From the cell containing the given text, extract its center point as (x, y) coordinate. 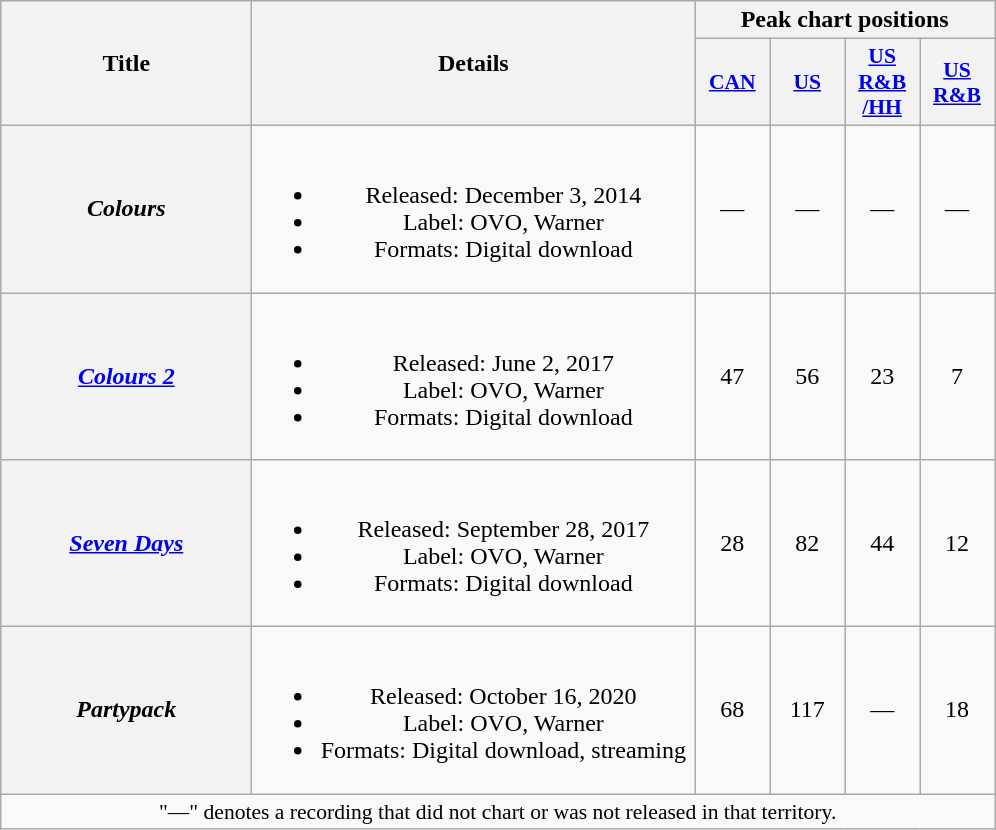
USR&B/HH (882, 82)
USR&B (958, 82)
Colours 2 (126, 376)
Partypack (126, 710)
Seven Days (126, 544)
82 (808, 544)
44 (882, 544)
18 (958, 710)
Details (474, 64)
Released: December 3, 2014Label: OVO, WarnerFormats: Digital download (474, 208)
117 (808, 710)
Colours (126, 208)
28 (732, 544)
56 (808, 376)
Released: June 2, 2017Label: OVO, WarnerFormats: Digital download (474, 376)
47 (732, 376)
Title (126, 64)
US (808, 82)
"—" denotes a recording that did not chart or was not released in that territory. (498, 812)
68 (732, 710)
Released: October 16, 2020Label: OVO, WarnerFormats: Digital download, streaming (474, 710)
12 (958, 544)
23 (882, 376)
CAN (732, 82)
Released: September 28, 2017Label: OVO, WarnerFormats: Digital download (474, 544)
Peak chart positions (845, 20)
7 (958, 376)
